Locate the cell with the specified text and output its [X, Y] center coordinate. 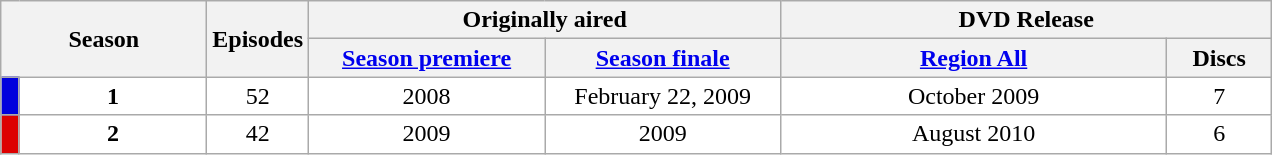
Originally aired [545, 20]
7 [1218, 96]
42 [258, 134]
Season premiere [427, 58]
October 2009 [974, 96]
Season [104, 39]
August 2010 [974, 134]
1 [113, 96]
DVD Release [1026, 20]
Season finale [663, 58]
6 [1218, 134]
2008 [427, 96]
February 22, 2009 [663, 96]
2 [113, 134]
Discs [1218, 58]
52 [258, 96]
Region All [974, 58]
Episodes [258, 39]
